Return the [x, y] coordinate for the center point of the cell that contains the specified text.  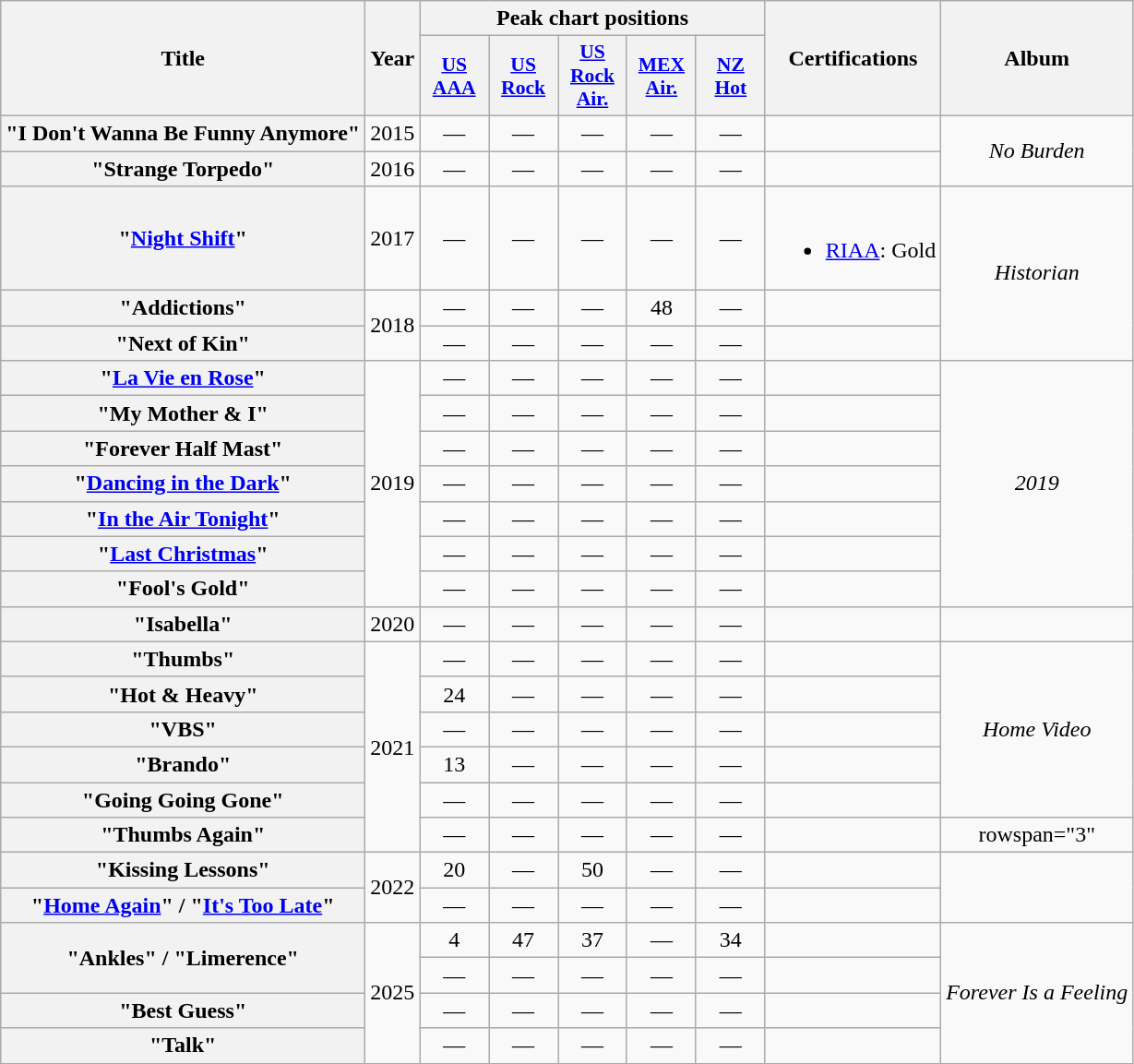
NZHot [731, 76]
34 [731, 940]
rowspan="3" [1037, 835]
RIAA: Gold [853, 238]
37 [592, 940]
2016 [393, 169]
48 [661, 308]
2022 [393, 888]
2017 [393, 238]
"Dancing in the Dark" [183, 484]
"In the Air Tonight" [183, 519]
Title [183, 59]
"Hot & Heavy" [183, 694]
Forever Is a Feeling [1037, 993]
"Thumbs Again" [183, 835]
"Home Again" / "It's Too Late" [183, 905]
4 [454, 940]
Home Video [1037, 729]
Historian [1037, 273]
2015 [393, 133]
24 [454, 694]
Certifications [853, 59]
"Kissing Lessons" [183, 870]
"Brando" [183, 764]
"Isabella" [183, 624]
"Fool's Gold" [183, 589]
"Forever Half Mast" [183, 448]
2020 [393, 624]
"Strange Torpedo" [183, 169]
Peak chart positions [592, 18]
"Best Guess" [183, 1010]
MEXAir. [661, 76]
"Going Going Gone" [183, 800]
USRockAir. [592, 76]
USRock [524, 76]
"Thumbs" [183, 659]
Year [393, 59]
"Night Shift" [183, 238]
"I Don't Wanna Be Funny Anymore" [183, 133]
20 [454, 870]
"VBS" [183, 729]
"Last Christmas" [183, 554]
"Ankles" / "Limerence" [183, 958]
47 [524, 940]
50 [592, 870]
2021 [393, 747]
"Next of Kin" [183, 343]
2025 [393, 993]
2018 [393, 326]
No Burden [1037, 150]
Album [1037, 59]
"My Mother & I" [183, 413]
"Addictions" [183, 308]
13 [454, 764]
"Talk" [183, 1046]
"La Vie en Rose" [183, 378]
USAAA [454, 76]
